Provide the [X, Y] coordinate of the cell's center where the given text is located.  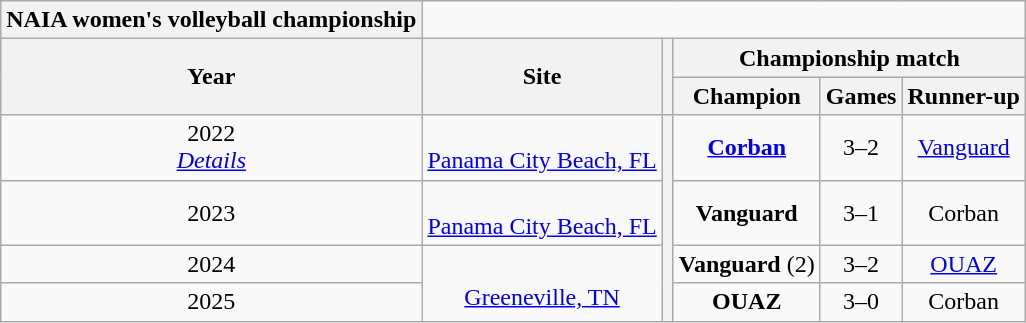
Greeneville, TN [542, 283]
Vanguard (2) [746, 264]
3–0 [861, 302]
NAIA women's volleyball championship [212, 20]
Site [542, 77]
Year [212, 77]
3–1 [861, 212]
2022 Details [212, 148]
Runner-up [964, 96]
2024 [212, 264]
2025 [212, 302]
Championship match [849, 58]
Champion [746, 96]
Games [861, 96]
2023 [212, 212]
